Capture the cell that displays the provided text and extract its (X, Y) central coordinate. 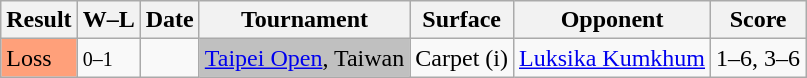
Date (170, 20)
Surface (462, 20)
Taipei Open, Taiwan (304, 58)
Opponent (612, 20)
Loss (39, 58)
1–6, 3–6 (758, 58)
Luksika Kumkhum (612, 58)
Tournament (304, 20)
W–L (108, 20)
Carpet (i) (462, 58)
Score (758, 20)
0–1 (108, 58)
Result (39, 20)
